Provide the (x, y) coordinate of the cell's center where the given text is located.  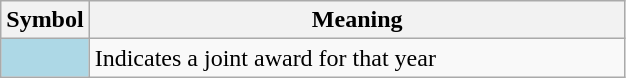
Meaning (357, 20)
Symbol (45, 20)
Indicates a joint award for that year (357, 58)
